Pinpoint the cell where the given text exists, returning its [x, y] midpoint coordinate. 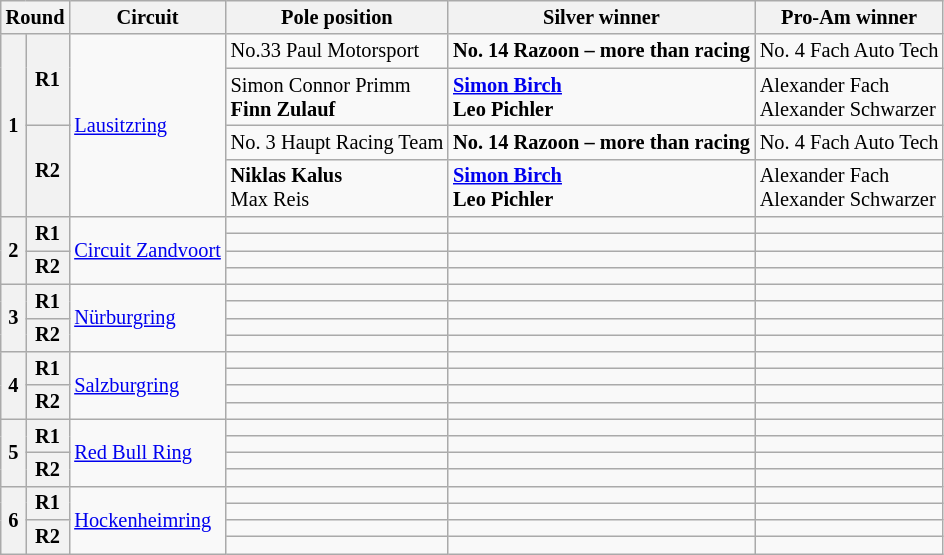
Circuit [147, 17]
Lausitzring [147, 126]
Circuit Zandvoort [147, 250]
4 [14, 384]
Pole position [337, 17]
Niklas Kalus Max Reis [337, 188]
3 [14, 318]
2 [14, 250]
Pro-Am winner [850, 17]
5 [14, 452]
Salzburgring [147, 384]
Red Bull Ring [147, 452]
1 [14, 126]
No. 3 Haupt Racing Team [337, 142]
6 [14, 520]
Simon Connor Primm Finn Zulauf [337, 97]
Nürburgring [147, 318]
Hockenheimring [147, 520]
No.33 Paul Motorsport [337, 51]
Silver winner [602, 17]
Round [36, 17]
